From the cell containing the given text, extract its center point as (x, y) coordinate. 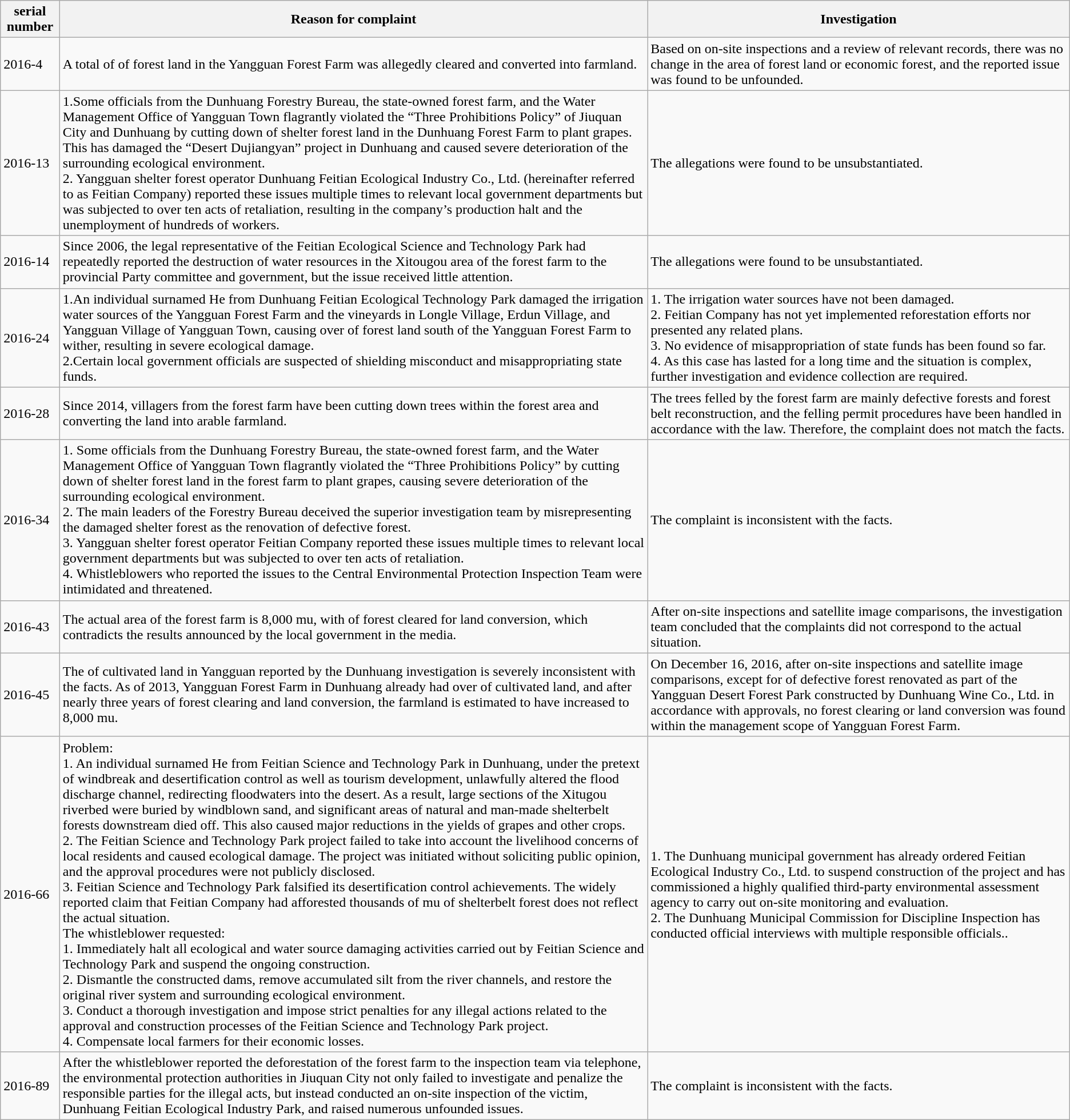
2016-89 (30, 1085)
2016-34 (30, 520)
2016-45 (30, 695)
A total of of forest land in the Yangguan Forest Farm was allegedly cleared and converted into farmland. (353, 64)
Since 2014, villagers from the forest farm have been cutting down trees within the forest area and converting the land into arable farmland. (353, 413)
serial number (30, 19)
Investigation (859, 19)
2016-13 (30, 163)
2016-4 (30, 64)
2016-14 (30, 262)
2016-43 (30, 627)
2016-28 (30, 413)
2016-66 (30, 894)
Reason for complaint (353, 19)
2016-24 (30, 337)
